Identify which cell holds the provided text, then report its (X, Y) central coordinate. 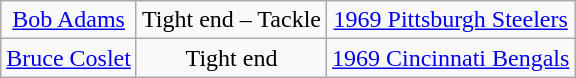
1969 Pittsburgh Steelers (451, 20)
Bruce Coslet (69, 58)
Bob Adams (69, 20)
Tight end (231, 58)
Tight end – Tackle (231, 20)
1969 Cincinnati Bengals (451, 58)
